Output the [x, y] coordinate of the center of the cell containing the given text.  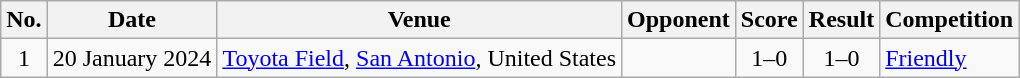
Venue [420, 20]
No. [24, 20]
Opponent [679, 20]
Competition [950, 20]
Date [132, 20]
Score [769, 20]
Friendly [950, 58]
Toyota Field, San Antonio, United States [420, 58]
Result [841, 20]
20 January 2024 [132, 58]
1 [24, 58]
